For the text-containing cell, return its midpoint in [X, Y] coordinate format. 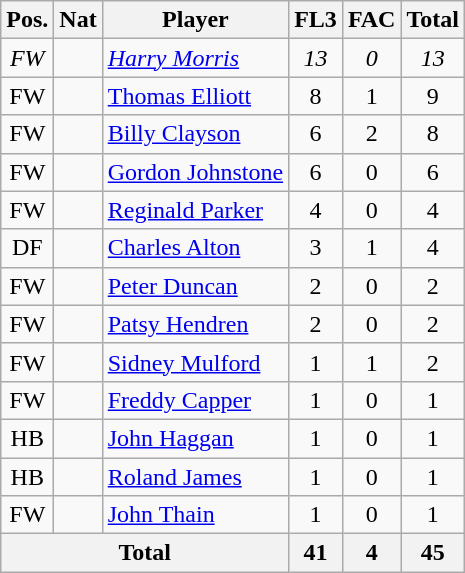
Player [195, 20]
Billy Clayson [195, 134]
Pos. [28, 20]
Gordon Johnstone [195, 172]
John Thain [195, 515]
FL3 [316, 20]
Nat [78, 20]
Reginald Parker [195, 210]
9 [433, 96]
John Haggan [195, 438]
Freddy Capper [195, 400]
DF [28, 248]
41 [316, 553]
Thomas Elliott [195, 96]
Harry Morris [195, 58]
Roland James [195, 477]
45 [433, 553]
3 [316, 248]
Patsy Hendren [195, 324]
Sidney Mulford [195, 362]
Charles Alton [195, 248]
FAC [372, 20]
Peter Duncan [195, 286]
